Capture the cell that displays the provided text and extract its (X, Y) central coordinate. 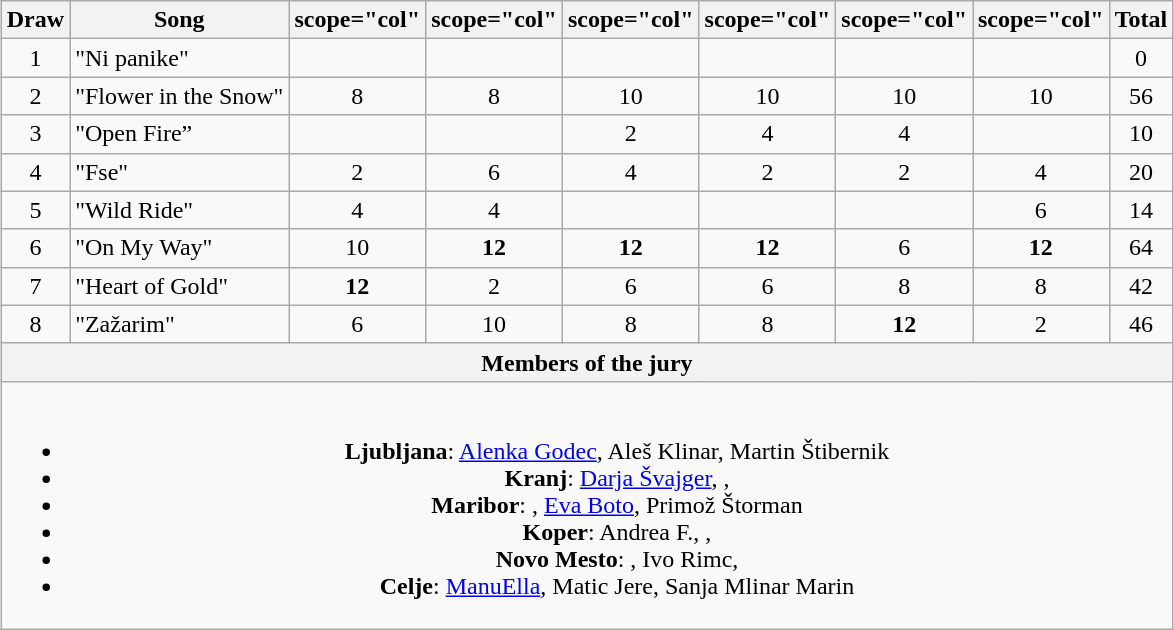
1 (35, 58)
Members of the jury (587, 362)
14 (1141, 210)
Song (180, 20)
46 (1141, 324)
0 (1141, 58)
"Wild Ride" (180, 210)
"Flower in the Snow" (180, 96)
3 (35, 134)
Total (1141, 20)
"Open Fire” (180, 134)
"Fse" (180, 172)
5 (35, 210)
64 (1141, 248)
42 (1141, 286)
7 (35, 286)
56 (1141, 96)
"Ni panike" (180, 58)
"Zažarim" (180, 324)
"On My Way" (180, 248)
Draw (35, 20)
"Heart of Gold" (180, 286)
20 (1141, 172)
